Determine the (x, y) coordinate at the center of the cell enclosing the given text.  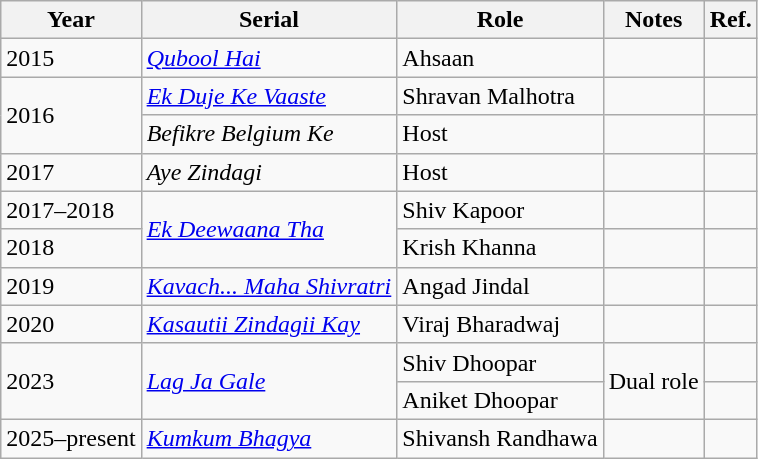
Lag Ja Gale (269, 381)
Angad Jindal (500, 286)
Kasautii Zindagii Kay (269, 324)
Ahsaan (500, 58)
Shiv Dhoopar (500, 362)
2015 (71, 58)
Shiv Kapoor (500, 210)
2023 (71, 381)
Notes (654, 20)
Viraj Bharadwaj (500, 324)
Ref. (730, 20)
Befikre Belgium Ke (269, 134)
Year (71, 20)
2017–2018 (71, 210)
Dual role (654, 381)
Shivansh Randhawa (500, 438)
Serial (269, 20)
Aniket Dhoopar (500, 400)
2020 (71, 324)
Shravan Malhotra (500, 96)
Kavach... Maha Shivratri (269, 286)
Aye Zindagi (269, 172)
2017 (71, 172)
Ek Duje Ke Vaaste (269, 96)
2018 (71, 248)
Kumkum Bhagya (269, 438)
2016 (71, 115)
Role (500, 20)
2025–present (71, 438)
Krish Khanna (500, 248)
2019 (71, 286)
Ek Deewaana Tha (269, 229)
Qubool Hai (269, 58)
